Return (X, Y) of the center of cell containing provided text 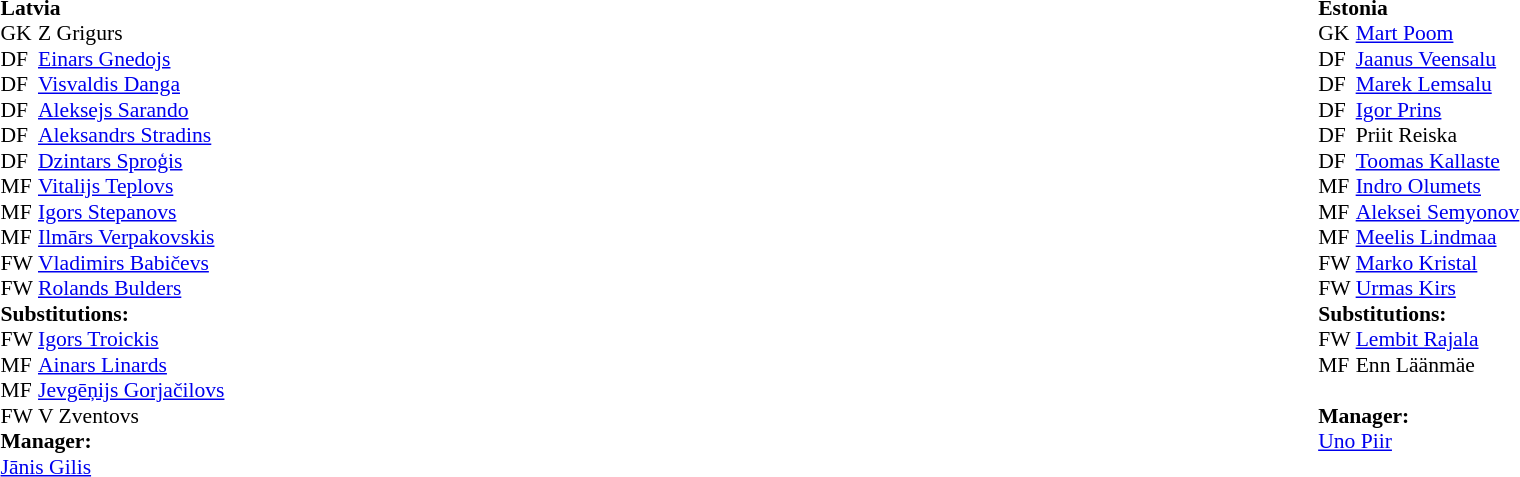
Marko Kristal (1438, 263)
Aleksejs Sarando (131, 110)
Indro Olumets (1438, 187)
Marek Lemsalu (1438, 85)
Z Grigurs (131, 33)
V Zventovs (131, 416)
Uno Piir (1418, 441)
Jevgēņijs Gorjačilovs (131, 391)
Meelis Lindmaa (1438, 237)
Aleksei Semyonov (1438, 212)
Aleksandrs Stradins (131, 135)
Priit Reiska (1438, 135)
Jaanus Veensalu (1438, 59)
Toomas Kallaste (1438, 161)
Igor Prins (1438, 110)
Igors Troickis (131, 339)
Ainars Linards (131, 365)
Einars Gnedojs (131, 59)
Vitalijs Teplovs (131, 187)
Vladimirs Babičevs (131, 263)
Visvaldis Danga (131, 85)
Mart Poom (1438, 33)
Dzintars Sproģis (131, 161)
Lembit Rajala (1438, 339)
Rolands Bulders (131, 289)
Ilmārs Verpakovskis (131, 237)
Urmas Kirs (1438, 289)
Enn Läänmäe (1438, 365)
Igors Stepanovs (131, 212)
